Identify which cell holds the provided text, then report its [X, Y] central coordinate. 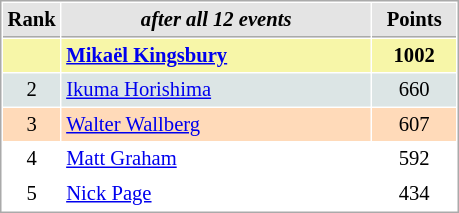
660 [414, 90]
2 [32, 90]
Mikaël Kingsbury [216, 56]
Walter Wallberg [216, 124]
3 [32, 124]
4 [32, 158]
592 [414, 158]
607 [414, 124]
5 [32, 194]
Nick Page [216, 194]
Matt Graham [216, 158]
Ikuma Horishima [216, 90]
after all 12 events [216, 20]
434 [414, 194]
Rank [32, 20]
Points [414, 20]
1002 [414, 56]
